For the text-containing cell, return its midpoint in [X, Y] coordinate format. 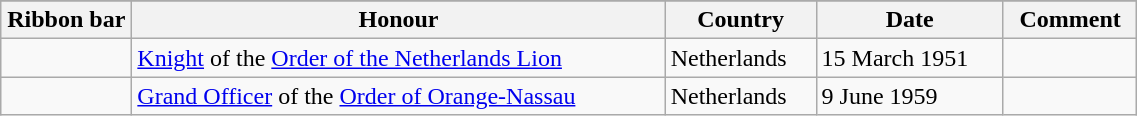
Country [740, 20]
Comment [1070, 20]
15 March 1951 [910, 58]
9 June 1959 [910, 96]
Grand Officer of the Order of Orange-Nassau [398, 96]
Honour [398, 20]
Knight of the Order of the Netherlands Lion [398, 58]
Date [910, 20]
Ribbon bar [66, 20]
